Return the (X, Y) coordinate for the center point of the cell that contains the specified text.  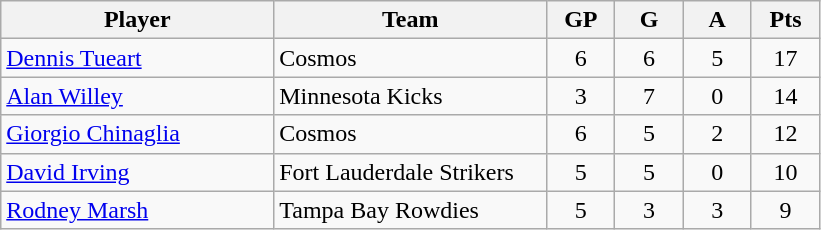
Dennis Tueart (138, 58)
Tampa Bay Rowdies (410, 210)
9 (785, 210)
14 (785, 96)
GP (581, 20)
12 (785, 134)
Alan Willey (138, 96)
David Irving (138, 172)
Rodney Marsh (138, 210)
Pts (785, 20)
17 (785, 58)
Team (410, 20)
Minnesota Kicks (410, 96)
Giorgio Chinaglia (138, 134)
A (717, 20)
10 (785, 172)
7 (649, 96)
Fort Lauderdale Strikers (410, 172)
Player (138, 20)
2 (717, 134)
G (649, 20)
